Return [X, Y] of the center of cell containing provided text 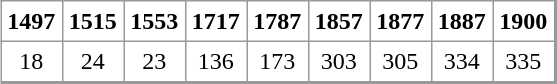
1877 [401, 21]
303 [339, 62]
1497 [31, 21]
1515 [93, 21]
23 [155, 62]
136 [216, 62]
24 [93, 62]
1787 [277, 21]
334 [462, 62]
335 [523, 62]
1717 [216, 21]
173 [277, 62]
1553 [155, 21]
1900 [523, 21]
1857 [339, 21]
18 [31, 62]
305 [401, 62]
1887 [462, 21]
